For the text-containing cell, return its midpoint in (x, y) coordinate format. 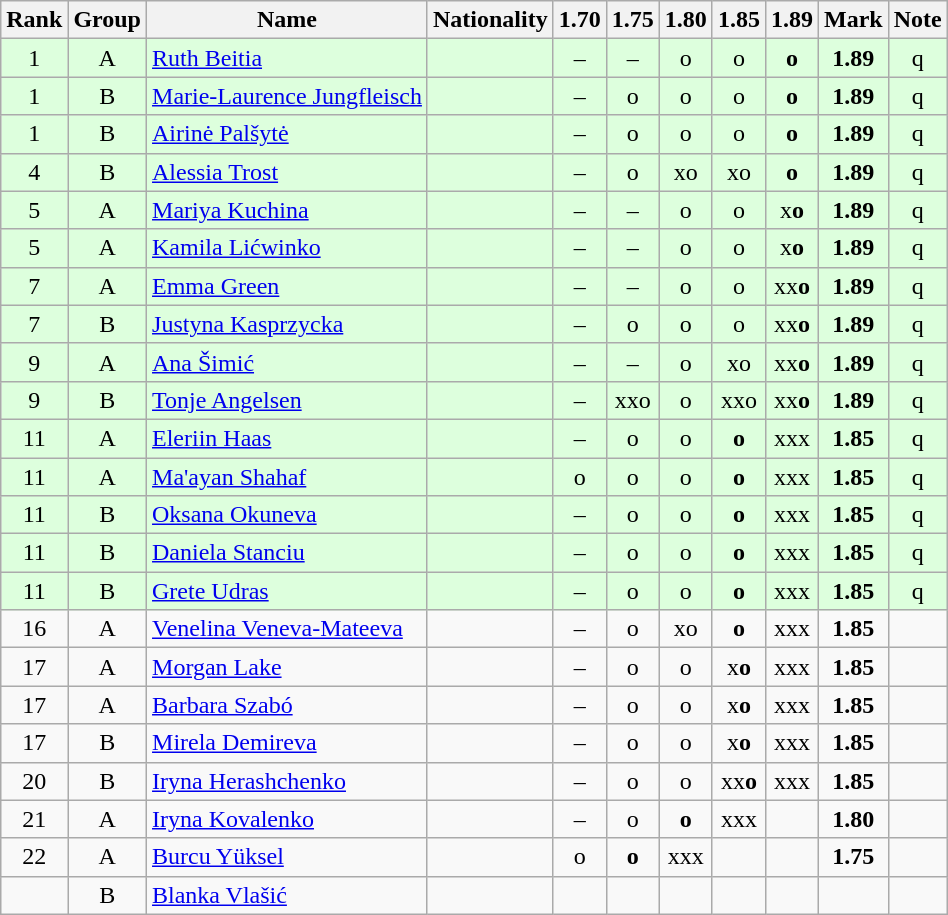
Alessia Trost (288, 172)
Venelina Veneva-Mateeva (288, 629)
Eleriin Haas (288, 438)
Grete Udras (288, 591)
Burcu Yüksel (288, 857)
4 (34, 172)
Group (108, 20)
20 (34, 781)
Iryna Herashchenko (288, 781)
Rank (34, 20)
22 (34, 857)
21 (34, 819)
Blanka Vlašić (288, 895)
Name (288, 20)
Mark (854, 20)
Barbara Szabó (288, 705)
Mirela Demireva (288, 743)
Note (918, 20)
Mariya Kuchina (288, 210)
Morgan Lake (288, 667)
Daniela Stanciu (288, 553)
Ana Šimić (288, 362)
Tonje Angelsen (288, 400)
Iryna Kovalenko (288, 819)
1.70 (580, 20)
Ruth Beitia (288, 58)
16 (34, 629)
Emma Green (288, 286)
Ma'ayan Shahaf (288, 477)
Airinė Palšytė (288, 134)
Kamila Lićwinko (288, 248)
Justyna Kasprzycka (288, 324)
Marie-Laurence Jungfleisch (288, 96)
Oksana Okuneva (288, 515)
Nationality (490, 20)
